Pinpoint the cell where the given text exists, returning its (x, y) midpoint coordinate. 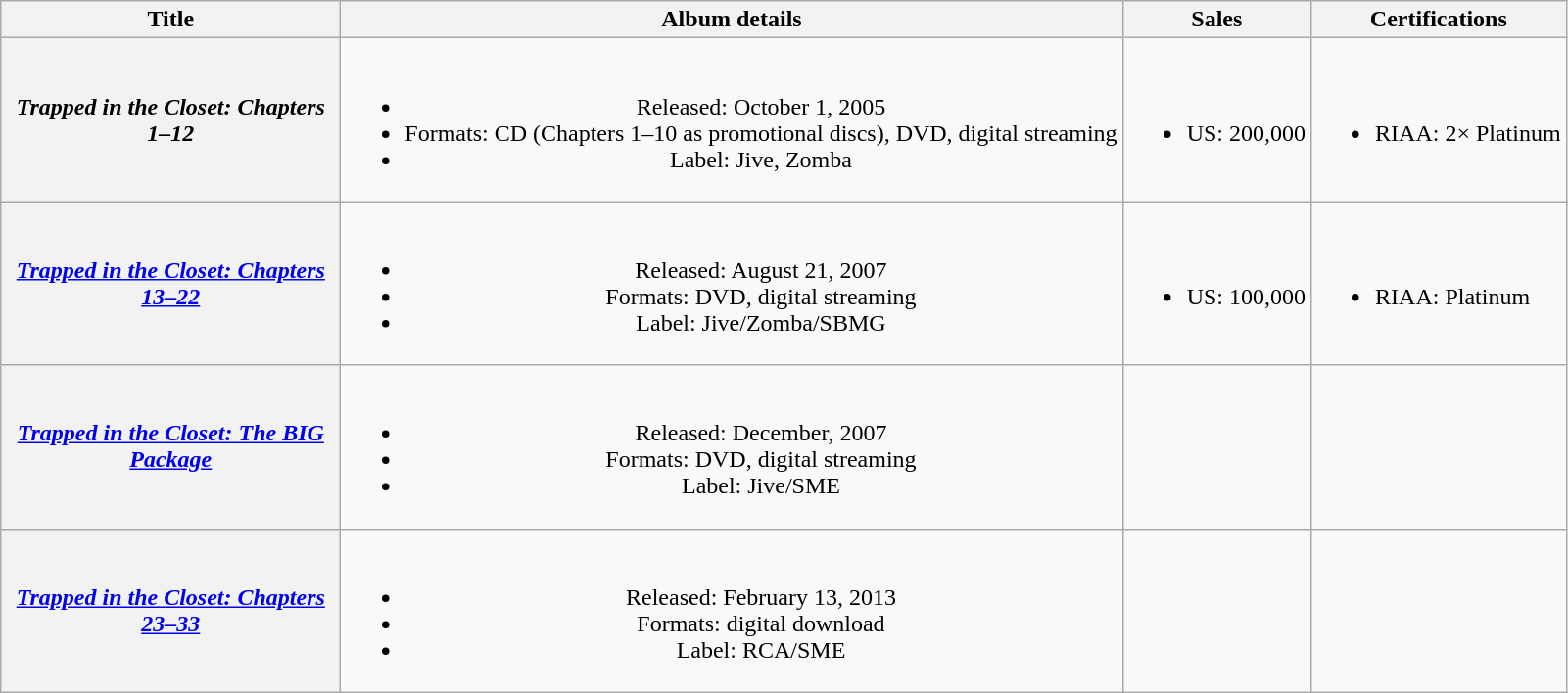
RIAA: Platinum (1440, 284)
Released: August 21, 2007Formats: DVD, digital streamingLabel: Jive/Zomba/SBMG (732, 284)
Released: October 1, 2005Formats: CD (Chapters 1–10 as promotional discs), DVD, digital streamingLabel: Jive, Zomba (732, 119)
Sales (1216, 20)
US: 100,000 (1216, 284)
Trapped in the Closet: The BIG Package (170, 446)
Released: December, 2007Formats: DVD, digital streamingLabel: Jive/SME (732, 446)
RIAA: 2× Platinum (1440, 119)
US: 200,000 (1216, 119)
Trapped in the Closet: Chapters 13–22 (170, 284)
Released: February 13, 2013Formats: digital downloadLabel: RCA/SME (732, 611)
Album details (732, 20)
Trapped in the Closet: Chapters 1–12 (170, 119)
Trapped in the Closet: Chapters 23–33 (170, 611)
Title (170, 20)
Certifications (1440, 20)
